Return [X, Y] of the center of cell containing provided text 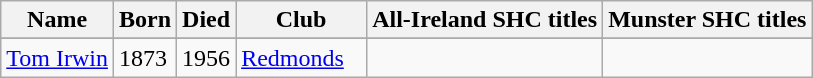
Name [58, 20]
Tom Irwin [58, 58]
Redmonds [302, 58]
Munster SHC titles [708, 20]
All-Ireland SHC titles [485, 20]
Club [302, 20]
1873 [144, 58]
Died [206, 20]
1956 [206, 58]
Born [144, 20]
